Return the (X, Y) coordinate for the center point of the cell that contains the specified text.  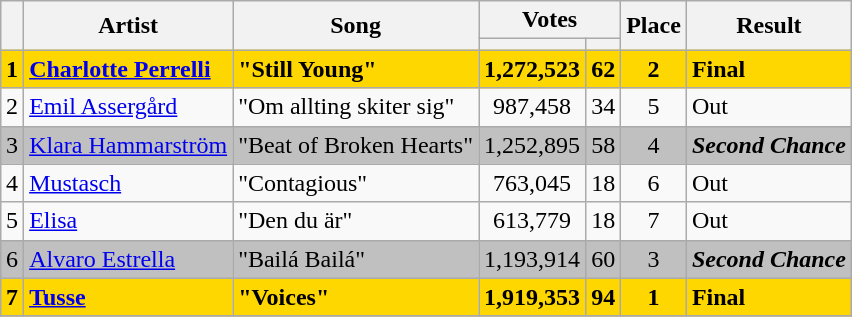
"Den du är" (356, 221)
"Beat of Broken Hearts" (356, 145)
Artist (128, 26)
Result (768, 26)
1,252,895 (532, 145)
34 (604, 107)
613,779 (532, 221)
Tusse (128, 297)
"Bailá Bailá" (356, 259)
"Still Young" (356, 69)
763,045 (532, 183)
Klara Hammarström (128, 145)
Mustasch (128, 183)
60 (604, 259)
Charlotte Perrelli (128, 69)
Place (654, 26)
"Om allting skiter sig" (356, 107)
"Voices" (356, 297)
987,458 (532, 107)
Emil Assergård (128, 107)
62 (604, 69)
1,193,914 (532, 259)
Song (356, 26)
Elisa (128, 221)
94 (604, 297)
"Contagious" (356, 183)
1,919,353 (532, 297)
Alvaro Estrella (128, 259)
1,272,523 (532, 69)
58 (604, 145)
Votes (550, 20)
